Locate the cell with the specified text and output its (X, Y) center coordinate. 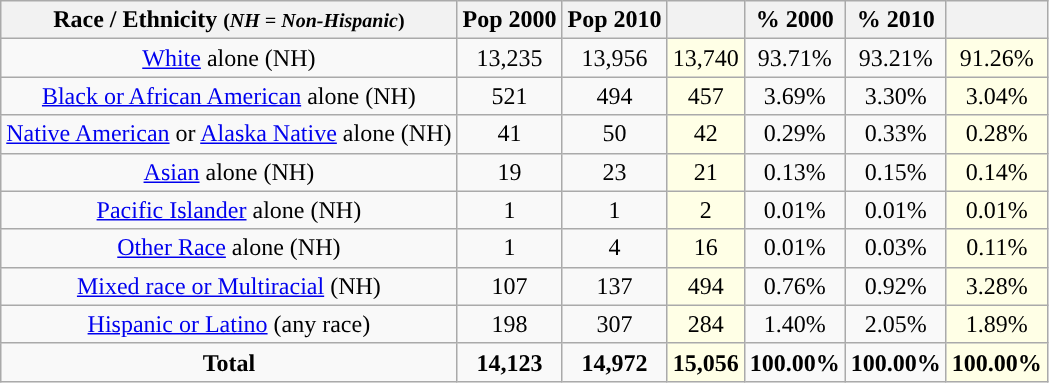
91.26% (996, 58)
3.30% (896, 96)
0.92% (896, 286)
42 (706, 134)
0.13% (794, 172)
Pop 2010 (614, 20)
% 2010 (896, 20)
521 (510, 96)
41 (510, 134)
457 (706, 96)
0.76% (794, 286)
0.11% (996, 248)
13,235 (510, 58)
White alone (NH) (229, 58)
Pop 2000 (510, 20)
% 2000 (794, 20)
0.33% (896, 134)
2.05% (896, 324)
Black or African American alone (NH) (229, 96)
3.69% (794, 96)
284 (706, 324)
93.21% (896, 58)
Pacific Islander alone (NH) (229, 210)
0.15% (896, 172)
1.40% (794, 324)
0.29% (794, 134)
50 (614, 134)
15,056 (706, 362)
107 (510, 286)
13,956 (614, 58)
0.28% (996, 134)
2 (706, 210)
93.71% (794, 58)
23 (614, 172)
3.04% (996, 96)
19 (510, 172)
137 (614, 286)
Asian alone (NH) (229, 172)
1.89% (996, 324)
Race / Ethnicity (NH = Non-Hispanic) (229, 20)
4 (614, 248)
Other Race alone (NH) (229, 248)
Mixed race or Multiracial (NH) (229, 286)
0.14% (996, 172)
13,740 (706, 58)
Native American or Alaska Native alone (NH) (229, 134)
16 (706, 248)
3.28% (996, 286)
14,123 (510, 362)
21 (706, 172)
198 (510, 324)
Total (229, 362)
14,972 (614, 362)
Hispanic or Latino (any race) (229, 324)
0.03% (896, 248)
307 (614, 324)
